Locate the cell with the specified text and output its [x, y] center coordinate. 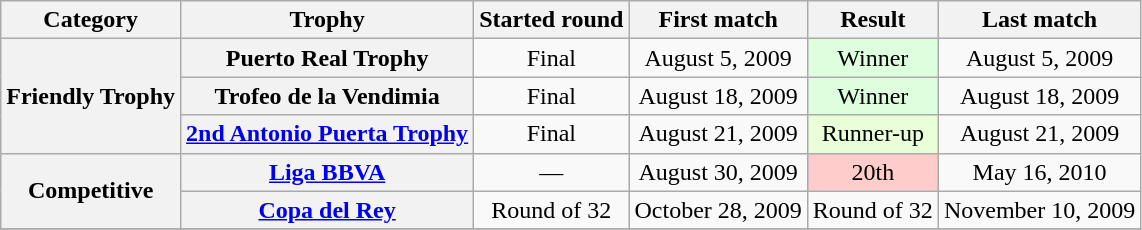
Last match [1039, 20]
October 28, 2009 [718, 210]
Trofeo de la Vendimia [328, 96]
Liga BBVA [328, 172]
Friendly Trophy [91, 96]
Copa del Rey [328, 210]
Puerto Real Trophy [328, 58]
November 10, 2009 [1039, 210]
Category [91, 20]
May 16, 2010 [1039, 172]
August 30, 2009 [718, 172]
Result [872, 20]
Started round [552, 20]
First match [718, 20]
20th [872, 172]
— [552, 172]
Competitive [91, 191]
2nd Antonio Puerta Trophy [328, 134]
Trophy [328, 20]
Runner-up [872, 134]
